Return (x, y) of the center of cell containing provided text 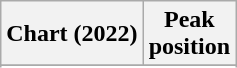
Chart (2022) (72, 34)
Peakposition (189, 34)
